Pinpoint the cell where the given text exists, returning its [x, y] midpoint coordinate. 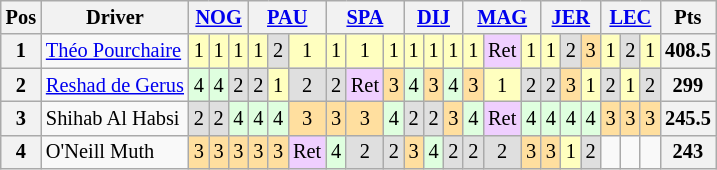
PAU [287, 17]
LEC [631, 17]
NOG [219, 17]
JER [571, 17]
MAG [502, 17]
DIJ [434, 17]
Pos [21, 17]
O'Neill Muth [115, 152]
Shihab Al Habsi [115, 118]
243 [688, 152]
Driver [115, 17]
408.5 [688, 51]
Théo Pourchaire [115, 51]
245.5 [688, 118]
Reshad de Gerus [115, 85]
Pts [688, 17]
SPA [365, 17]
299 [688, 85]
